Pinpoint the cell where the given text exists, returning its [x, y] midpoint coordinate. 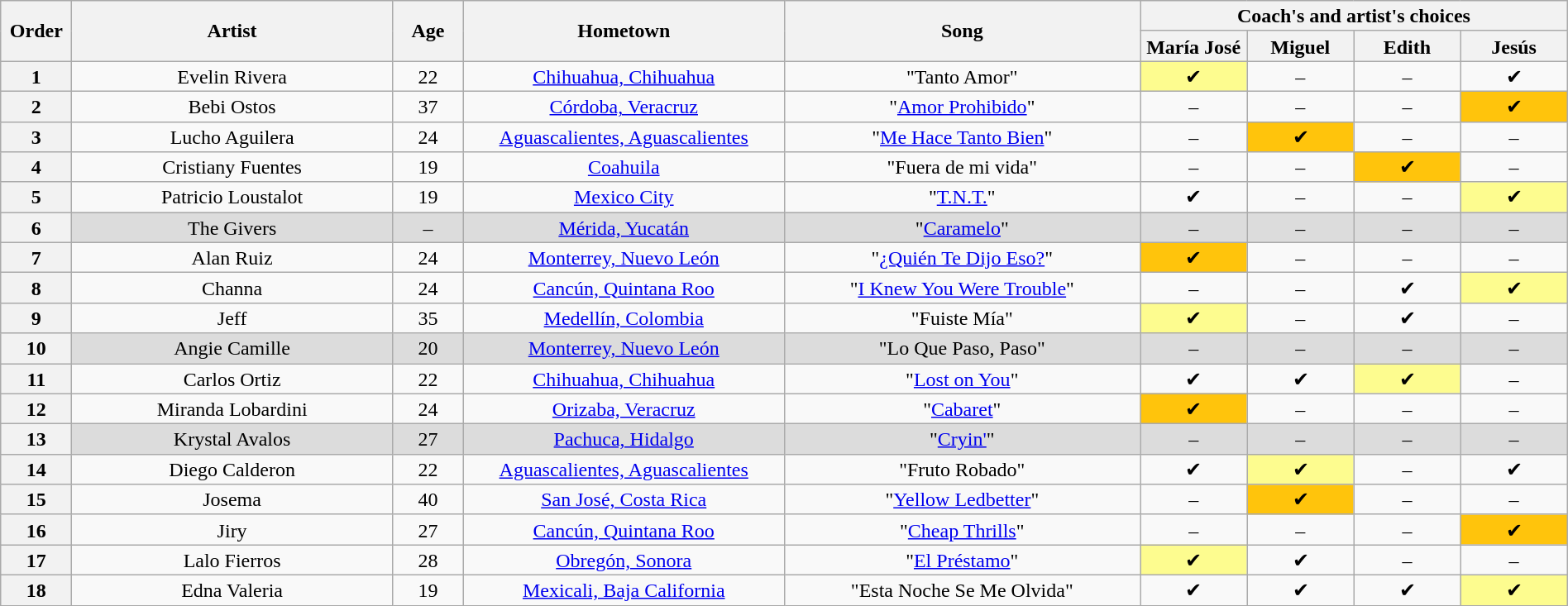
"Caramelo" [963, 228]
Miranda Lobardini [232, 408]
1 [36, 76]
Angie Camille [232, 349]
Edith [1408, 46]
Lucho Aguilera [232, 137]
16 [36, 529]
14 [36, 470]
Jesús [1513, 46]
17 [36, 561]
Edna Valeria [232, 590]
Song [963, 31]
"El Préstamo" [963, 561]
12 [36, 408]
Miguel [1300, 46]
"Yellow Ledbetter" [963, 499]
Mérida, Yucatán [624, 228]
13 [36, 440]
4 [36, 167]
The Givers [232, 228]
3 [36, 137]
10 [36, 349]
"Tanto Amor" [963, 76]
37 [428, 106]
11 [36, 379]
"Fruto Robado" [963, 470]
Channa [232, 288]
20 [428, 349]
Jiry [232, 529]
"Amor Prohibido" [963, 106]
Hometown [624, 31]
35 [428, 317]
18 [36, 590]
Patricio Loustalot [232, 197]
Artist [232, 31]
Evelin Rivera [232, 76]
2 [36, 106]
28 [428, 561]
Carlos Ortiz [232, 379]
"I Knew You Were Trouble" [963, 288]
"Cryin'" [963, 440]
40 [428, 499]
Bebi Ostos [232, 106]
Josema [232, 499]
8 [36, 288]
"Fuiste Mía" [963, 317]
San José, Costa Rica [624, 499]
6 [36, 228]
Order [36, 31]
"Esta Noche Se Me Olvida" [963, 590]
"Cheap Thrills" [963, 529]
"¿Quién Te Dijo Eso?" [963, 258]
"Me Hace Tanto Bien" [963, 137]
Coach's and artist's choices [1355, 17]
Córdoba, Veracruz [624, 106]
Cristiany Fuentes [232, 167]
Diego Calderon [232, 470]
7 [36, 258]
"Lo Que Paso, Paso" [963, 349]
María José [1194, 46]
Pachuca, Hidalgo [624, 440]
Medellín, Colombia [624, 317]
Lalo Fierros [232, 561]
15 [36, 499]
9 [36, 317]
"Lost on You" [963, 379]
5 [36, 197]
Obregón, Sonora [624, 561]
Krystal Avalos [232, 440]
"Fuera de mi vida" [963, 167]
Mexicali, Baja California [624, 590]
Age [428, 31]
Mexico City [624, 197]
Orizaba, Veracruz [624, 408]
"T.N.T." [963, 197]
Coahuila [624, 167]
Jeff [232, 317]
Alan Ruiz [232, 258]
"Cabaret" [963, 408]
